Identify which cell holds the provided text, then report its [x, y] central coordinate. 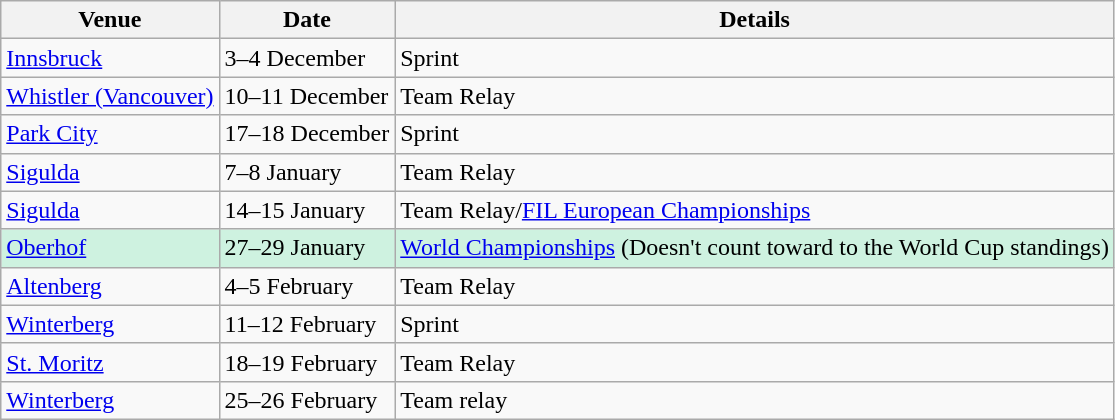
7–8 January [307, 172]
14–15 January [307, 210]
25–26 February [307, 400]
17–18 December [307, 134]
Whistler (Vancouver) [110, 96]
Team relay [755, 400]
Details [755, 20]
Date [307, 20]
Oberhof [110, 248]
Team Relay/FIL European Championships [755, 210]
4–5 February [307, 286]
3–4 December [307, 58]
27–29 January [307, 248]
11–12 February [307, 324]
Altenberg [110, 286]
St. Moritz [110, 362]
Park City [110, 134]
10–11 December [307, 96]
World Championships (Doesn't count toward to the World Cup standings) [755, 248]
Venue [110, 20]
Innsbruck [110, 58]
18–19 February [307, 362]
